Pinpoint the cell where the given text exists, returning its (x, y) midpoint coordinate. 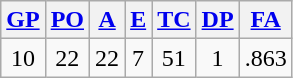
FA (266, 20)
7 (138, 58)
PO (67, 20)
E (138, 20)
GP (23, 20)
.863 (266, 58)
51 (174, 58)
1 (218, 58)
10 (23, 58)
A (108, 20)
DP (218, 20)
TC (174, 20)
